For the text-containing cell, return its midpoint in (X, Y) coordinate format. 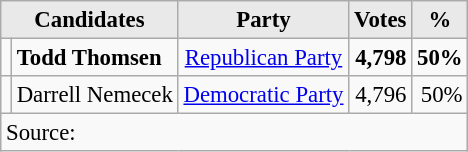
4,796 (380, 95)
Party (264, 20)
% (440, 20)
Candidates (90, 20)
Darrell Nemecek (94, 95)
Todd Thomsen (94, 58)
Votes (380, 20)
Republican Party (264, 58)
4,798 (380, 58)
Democratic Party (264, 95)
Source: (234, 133)
